Return [X, Y] of the center of cell containing provided text 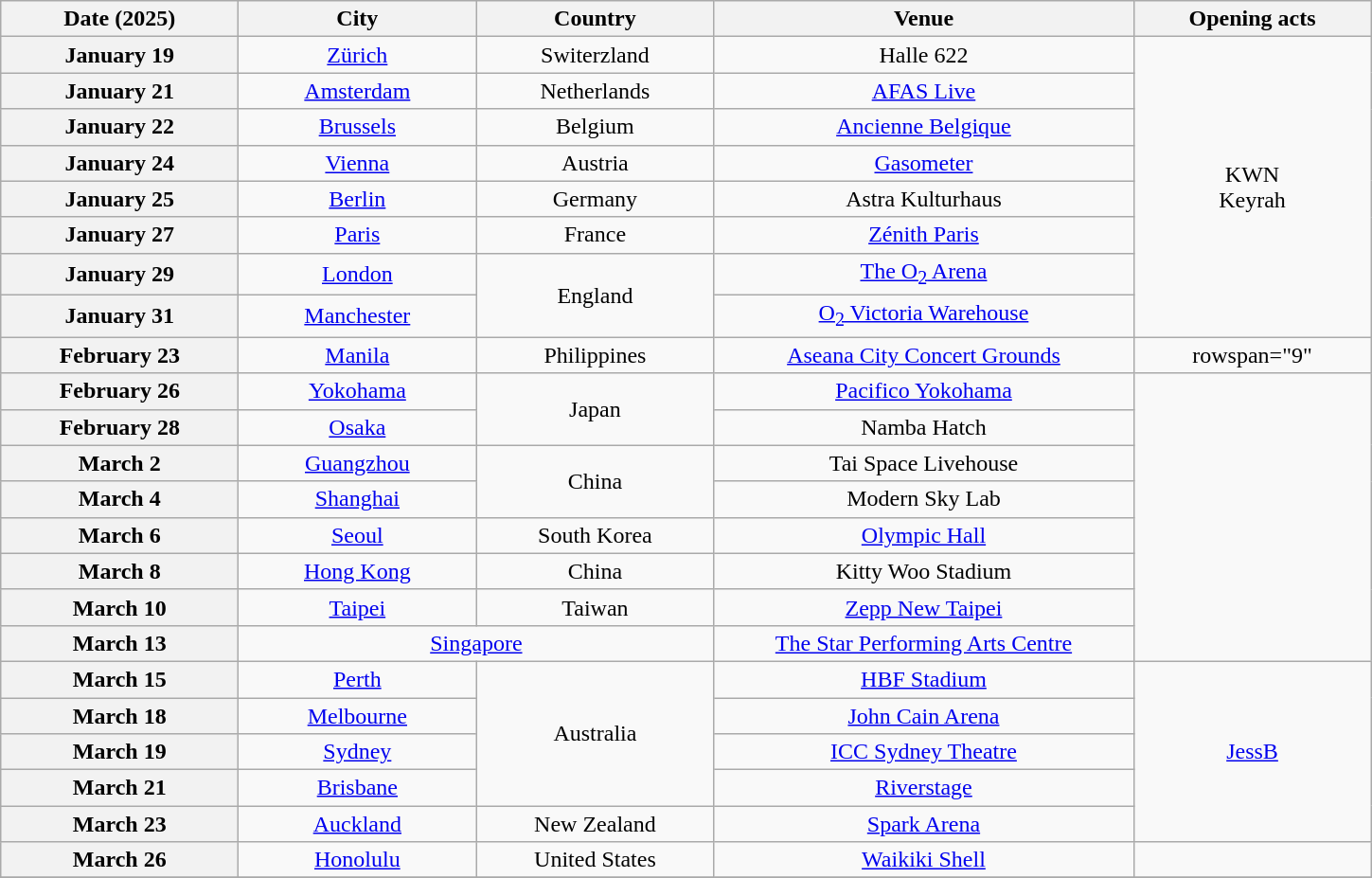
January 25 [119, 199]
The Star Performing Arts Centre [924, 643]
January 29 [119, 274]
Spark Arena [924, 824]
Opening acts [1252, 19]
Brisbane [358, 788]
Venue [924, 19]
March 26 [119, 860]
January 22 [119, 127]
Zénith Paris [924, 235]
Hong Kong [358, 571]
HBF Stadium [924, 679]
Osaka [358, 427]
Vienna [358, 163]
rowspan="9" [1252, 355]
March 19 [119, 752]
Halle 622 [924, 55]
Perth [358, 679]
Manchester [358, 316]
JessB [1252, 751]
Pacifico Yokohama [924, 391]
Austria [595, 163]
New Zealand [595, 824]
Honolulu [358, 860]
Zürich [358, 55]
February 23 [119, 355]
Netherlands [595, 91]
Paris [358, 235]
March 13 [119, 643]
January 19 [119, 55]
March 2 [119, 463]
O2 Victoria Warehouse [924, 316]
Amsterdam [358, 91]
February 26 [119, 391]
Ancienne Belgique [924, 127]
Date (2025) [119, 19]
KWN Keyrah [1252, 188]
March 6 [119, 535]
London [358, 274]
England [595, 296]
March 15 [119, 679]
Singapore [476, 643]
Tai Space Livehouse [924, 463]
March 18 [119, 715]
Taiwan [595, 607]
Country [595, 19]
Germany [595, 199]
March 23 [119, 824]
Belgium [595, 127]
United States [595, 860]
Berlin [358, 199]
March 4 [119, 499]
Aseana City Concert Grounds [924, 355]
John Cain Arena [924, 715]
South Korea [595, 535]
Olympic Hall [924, 535]
March 10 [119, 607]
January 21 [119, 91]
Melbourne [358, 715]
Switerzland [595, 55]
January 24 [119, 163]
January 31 [119, 316]
AFAS Live [924, 91]
Philippines [595, 355]
Astra Kulturhaus [924, 199]
Yokohama [358, 391]
February 28 [119, 427]
Zepp New Taipei [924, 607]
Gasometer [924, 163]
ICC Sydney Theatre [924, 752]
Taipei [358, 607]
Seoul [358, 535]
Shanghai [358, 499]
Auckland [358, 824]
March 21 [119, 788]
France [595, 235]
Brussels [358, 127]
Kitty Woo Stadium [924, 571]
Sydney [358, 752]
Japan [595, 409]
Manila [358, 355]
The O2 Arena [924, 274]
January 27 [119, 235]
Modern Sky Lab [924, 499]
Namba Hatch [924, 427]
March 8 [119, 571]
Australia [595, 733]
Guangzhou [358, 463]
City [358, 19]
Riverstage [924, 788]
Waikiki Shell [924, 860]
